Locate the cell with the specified text and output its (X, Y) center coordinate. 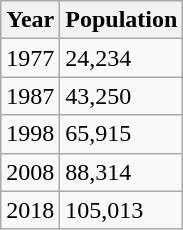
Population (122, 20)
88,314 (122, 172)
24,234 (122, 58)
1998 (30, 134)
Year (30, 20)
2018 (30, 210)
105,013 (122, 210)
1987 (30, 96)
1977 (30, 58)
2008 (30, 172)
65,915 (122, 134)
43,250 (122, 96)
